Extract the [X, Y] coordinate from the center of the cell holding the provided text.  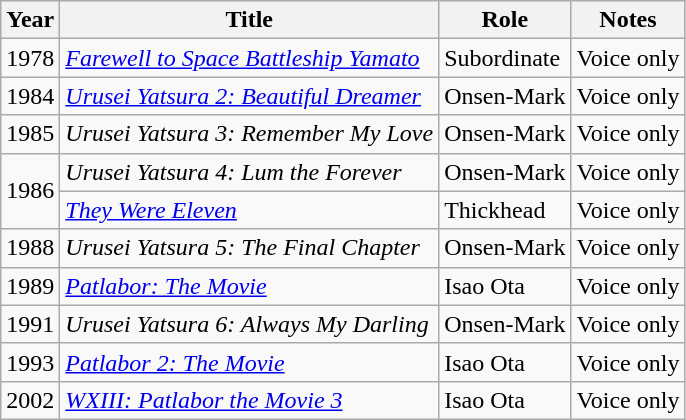
1991 [30, 324]
Patlabor: The Movie [250, 286]
Subordinate [505, 58]
1988 [30, 248]
They Were Eleven [250, 210]
1984 [30, 96]
Urusei Yatsura 5: The Final Chapter [250, 248]
Thickhead [505, 210]
1985 [30, 134]
1978 [30, 58]
Urusei Yatsura 3: Remember My Love [250, 134]
Notes [628, 20]
2002 [30, 400]
Year [30, 20]
WXIII: Patlabor the Movie 3 [250, 400]
Title [250, 20]
1989 [30, 286]
Role [505, 20]
Patlabor 2: The Movie [250, 362]
1986 [30, 191]
Farewell to Space Battleship Yamato [250, 58]
Urusei Yatsura 6: Always My Darling [250, 324]
Urusei Yatsura 4: Lum the Forever [250, 172]
1993 [30, 362]
Urusei Yatsura 2: Beautiful Dreamer [250, 96]
